Identify which cell holds the provided text, then report its (X, Y) central coordinate. 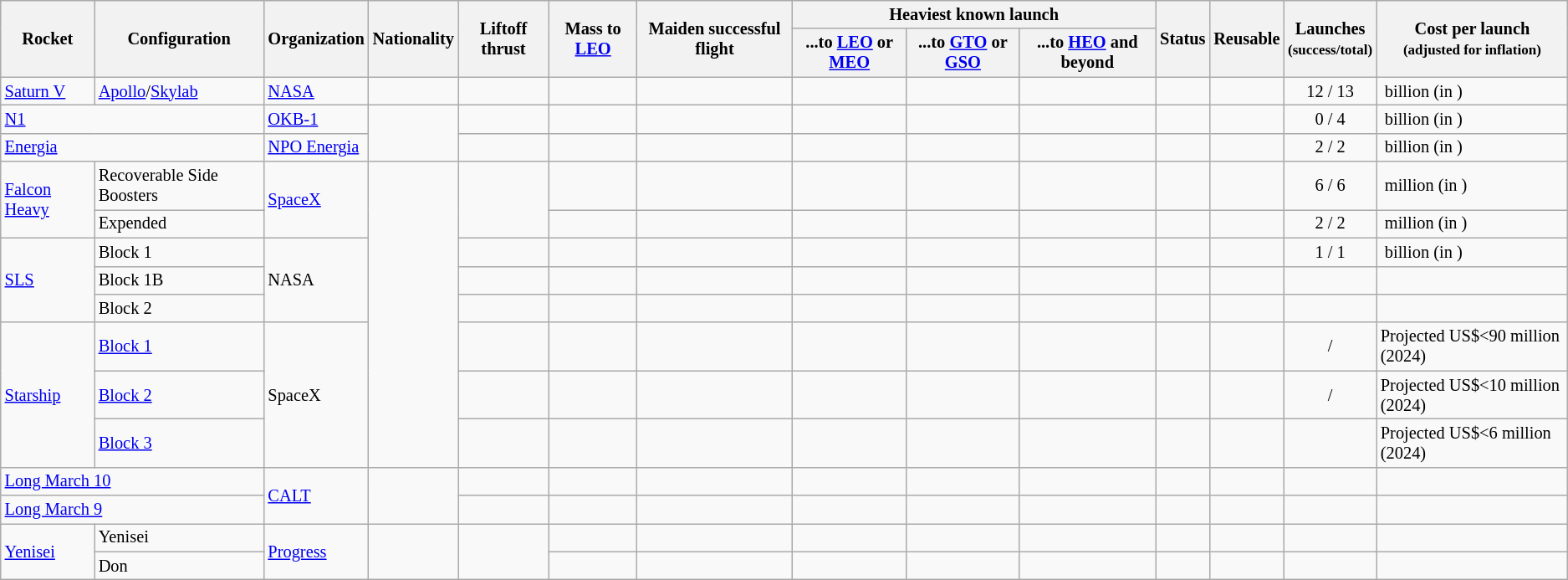
Nationality (413, 38)
Long March 10 (132, 481)
1 / 1 (1330, 252)
Cost per launch(adjusted for inflation) (1472, 38)
Block 3 (179, 443)
OKB-1 (316, 119)
Recoverable Side Boosters (179, 186)
NPO Energia (316, 147)
Reusable (1246, 38)
Long March 9 (132, 510)
Expended (179, 223)
Heaviest known launch (973, 14)
...to LEO or MEO (850, 53)
Energia (132, 147)
CALT (316, 495)
Starship (48, 395)
Don (179, 566)
Launches(success/total) (1330, 38)
Status (1182, 38)
Liftoff thrust (503, 38)
6 / 6 (1330, 186)
Projected US$<10 million (2024) (1472, 395)
Mass to LEO (593, 38)
Falcon Heavy (48, 199)
Projected US$<90 million (2024) (1472, 346)
SLS (48, 280)
Block 1B (179, 280)
N1 (132, 119)
Configuration (179, 38)
Projected US$<6 million (2024) (1472, 443)
Progress (316, 551)
...to GTO or GSO (963, 53)
Organization (316, 38)
12 / 13 (1330, 91)
...to HEO and beyond (1087, 53)
Apollo/Skylab (179, 91)
Rocket (48, 38)
Maiden successful flight (714, 38)
0 / 4 (1330, 119)
Saturn V (48, 91)
